Detect which cell encompasses the target text, then output its [x, y] center coordinate. 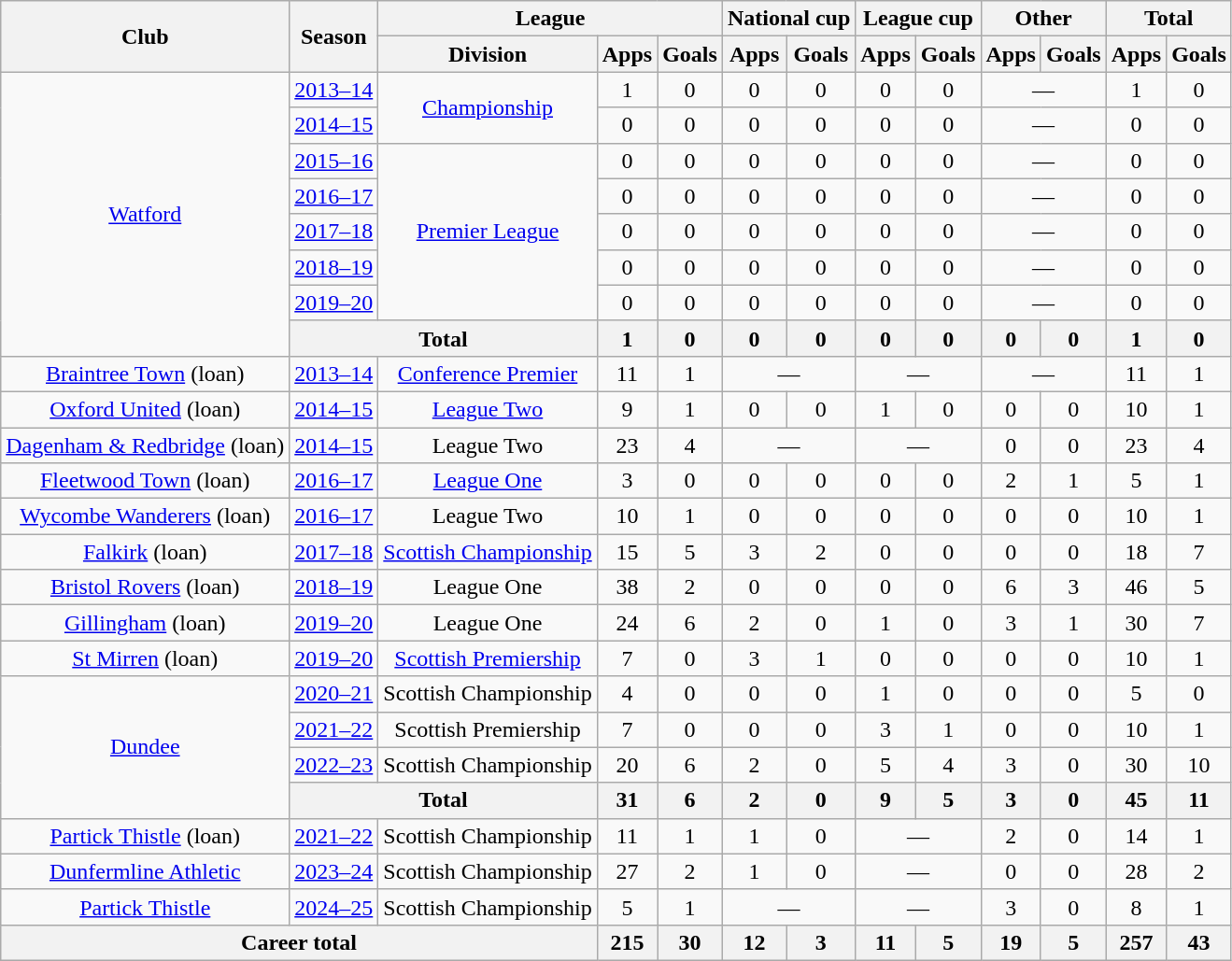
24 [627, 623]
St Mirren (loan) [146, 658]
46 [1136, 587]
43 [1199, 942]
257 [1136, 942]
20 [627, 765]
League [551, 19]
Dagenham & Redbridge (loan) [146, 445]
2015–16 [334, 161]
Career total [299, 942]
Partick Thistle [146, 907]
Club [146, 36]
Season [334, 36]
18 [1136, 552]
Gillingham (loan) [146, 623]
Fleetwood Town (loan) [146, 481]
Falkirk (loan) [146, 552]
Championship [488, 107]
15 [627, 552]
38 [627, 587]
2023–24 [334, 871]
League cup [918, 19]
National cup [788, 19]
Oxford United (loan) [146, 409]
2024–25 [334, 907]
Bristol Rovers (loan) [146, 587]
45 [1136, 800]
8 [1136, 907]
2020–21 [334, 694]
2022–23 [334, 765]
31 [627, 800]
Division [488, 54]
Watford [146, 214]
Other [1043, 19]
Partick Thistle (loan) [146, 836]
Premier League [488, 232]
215 [627, 942]
Wycombe Wanderers (loan) [146, 516]
Dundee [146, 747]
14 [1136, 836]
19 [1011, 942]
27 [627, 871]
Dunfermline Athletic [146, 871]
Conference Premier [488, 374]
28 [1136, 871]
12 [754, 942]
Braintree Town (loan) [146, 374]
